Output the [x, y] coordinate of the center of the cell containing the given text.  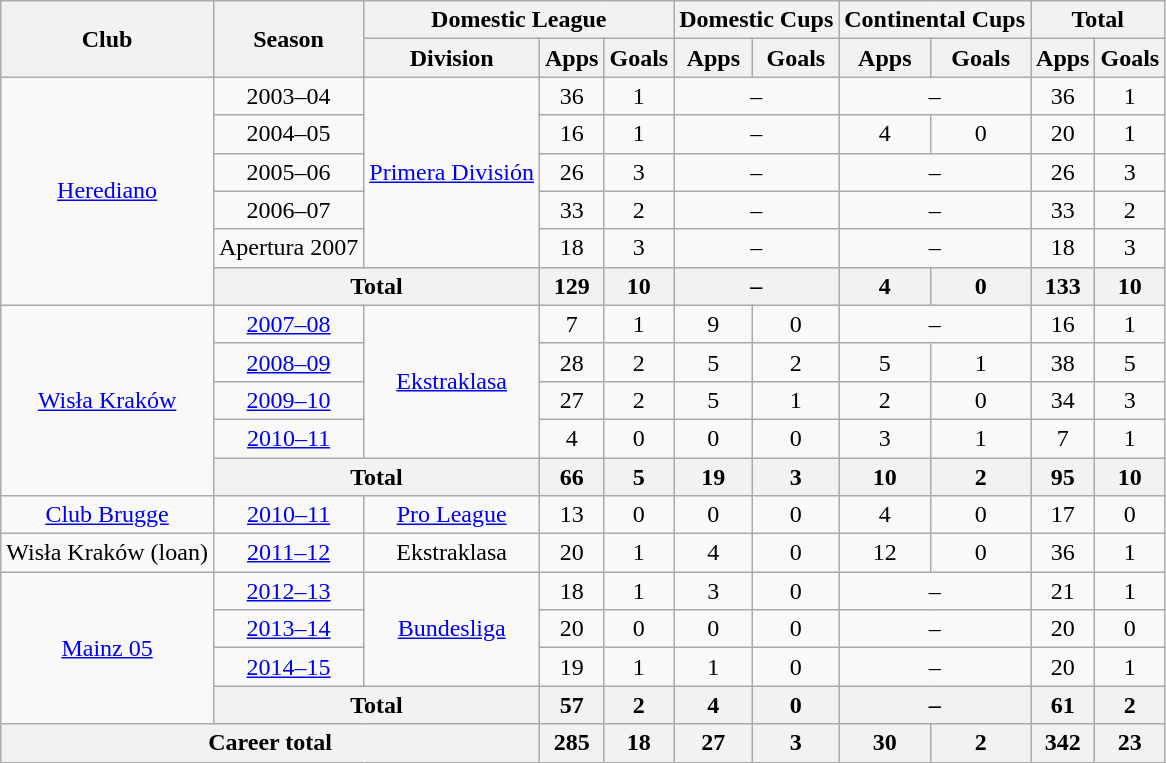
Club Brugge [108, 515]
Bundesliga [452, 629]
2013–14 [288, 629]
12 [885, 553]
Season [288, 39]
Domestic League [519, 20]
285 [572, 743]
2007–08 [288, 324]
95 [1063, 477]
Herediano [108, 191]
Club [108, 39]
57 [572, 705]
23 [1130, 743]
2006–07 [288, 210]
Wisła Kraków (loan) [108, 553]
Wisła Kraków [108, 400]
2014–15 [288, 667]
17 [1063, 515]
Division [452, 58]
2008–09 [288, 362]
61 [1063, 705]
34 [1063, 400]
21 [1063, 591]
133 [1063, 286]
Pro League [452, 515]
2003–04 [288, 96]
66 [572, 477]
2009–10 [288, 400]
Mainz 05 [108, 648]
13 [572, 515]
28 [572, 362]
2004–05 [288, 134]
9 [714, 324]
342 [1063, 743]
Domestic Cups [756, 20]
2012–13 [288, 591]
Continental Cups [935, 20]
38 [1063, 362]
129 [572, 286]
30 [885, 743]
Primera División [452, 172]
2011–12 [288, 553]
Apertura 2007 [288, 248]
2005–06 [288, 172]
Career total [270, 743]
